Find where the given text appears and provide that cell's center as [X, Y] coordinate. 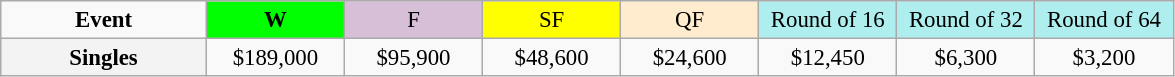
$48,600 [552, 58]
Round of 64 [1104, 20]
QF [690, 20]
F [413, 20]
$95,900 [413, 58]
W [275, 20]
Round of 32 [966, 20]
Singles [104, 58]
$24,600 [690, 58]
$12,450 [828, 58]
SF [552, 20]
Round of 16 [828, 20]
$6,300 [966, 58]
Event [104, 20]
$3,200 [1104, 58]
$189,000 [275, 58]
